Search for the cell housing the specified text and yield its (X, Y) center coordinate. 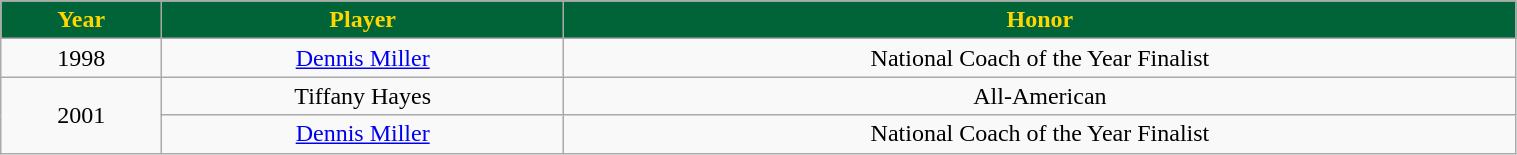
All-American (1040, 96)
Player (363, 20)
1998 (82, 58)
Honor (1040, 20)
Tiffany Hayes (363, 96)
Year (82, 20)
2001 (82, 115)
